Locate the cell with the specified text and output its (x, y) center coordinate. 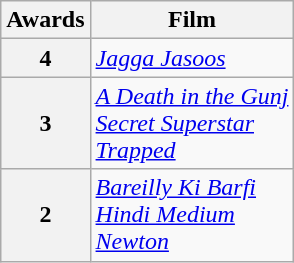
4 (46, 58)
Film (192, 20)
2 (46, 215)
A Death in the Gunj Secret Superstar Trapped (192, 123)
Awards (46, 20)
Bareilly Ki Barfi Hindi Medium Newton (192, 215)
Jagga Jasoos (192, 58)
3 (46, 123)
